Determine the [X, Y] coordinate at the center of the cell enclosing the given text.  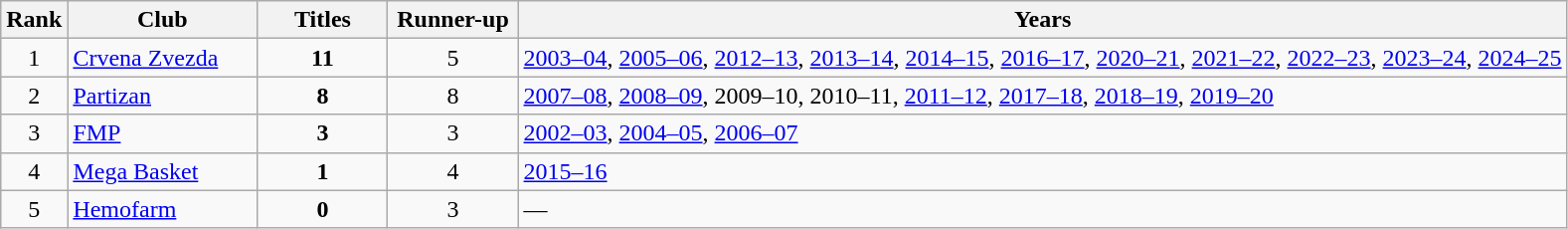
Crvena Zvezda [163, 58]
Club [163, 20]
FMP [163, 133]
Rank [34, 20]
Runner-up [453, 20]
0 [322, 209]
2003–04, 2005–06, 2012–13, 2013–14, 2014–15, 2016–17, 2020–21, 2021–22, 2022–23, 2023–24, 2024–25 [1042, 58]
Years [1042, 20]
Titles [322, 20]
2 [34, 96]
Partizan [163, 96]
2002–03, 2004–05, 2006–07 [1042, 133]
— [1042, 209]
2007–08, 2008–09, 2009–10, 2010–11, 2011–12, 2017–18, 2018–19, 2019–20 [1042, 96]
Hemofarm [163, 209]
11 [322, 58]
2015–16 [1042, 171]
Mega Basket [163, 171]
